Determine the (X, Y) coordinate at the center of the cell enclosing the given text.  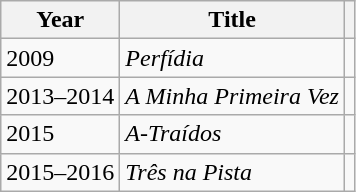
Perfídia (232, 58)
Três na Pista (232, 172)
2009 (60, 58)
2015–2016 (60, 172)
A-Traídos (232, 134)
Year (60, 20)
2013–2014 (60, 96)
Title (232, 20)
2015 (60, 134)
A Minha Primeira Vez (232, 96)
